Determine the (x, y) coordinate at the center of the cell enclosing the given text.  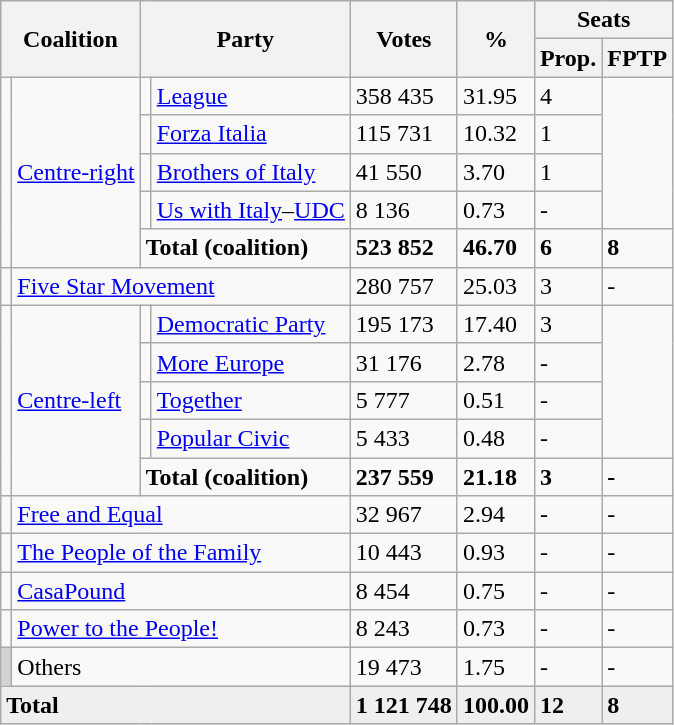
8 243 (404, 629)
358 435 (404, 96)
Seats (603, 20)
Total (176, 705)
0.93 (496, 553)
Prop. (568, 58)
Us with Italy–UDC (250, 210)
Centre-left (76, 400)
0.48 (496, 438)
Others (181, 667)
Democratic Party (250, 324)
237 559 (404, 477)
46.70 (496, 248)
19 473 (404, 667)
Together (250, 400)
% (496, 39)
5 777 (404, 400)
Free and Equal (181, 515)
115 731 (404, 134)
21.18 (496, 477)
100.00 (496, 705)
0.75 (496, 591)
31.95 (496, 96)
4 (568, 96)
Forza Italia (250, 134)
0.51 (496, 400)
12 (568, 705)
Five Star Movement (181, 286)
FPTP (638, 58)
41 550 (404, 172)
The People of the Family (181, 553)
Votes (404, 39)
Popular Civic (250, 438)
2.78 (496, 362)
10 443 (404, 553)
32 967 (404, 515)
25.03 (496, 286)
17.40 (496, 324)
280 757 (404, 286)
2.94 (496, 515)
8 136 (404, 210)
More Europe (250, 362)
1 121 748 (404, 705)
Brothers of Italy (250, 172)
CasaPound (181, 591)
Centre-right (76, 172)
Power to the People! (181, 629)
1.75 (496, 667)
Coalition (70, 39)
195 173 (404, 324)
523 852 (404, 248)
10.32 (496, 134)
31 176 (404, 362)
5 433 (404, 438)
6 (568, 248)
8 454 (404, 591)
3.70 (496, 172)
League (250, 96)
Party (245, 39)
